Detect which cell encompasses the target text, then output its [x, y] center coordinate. 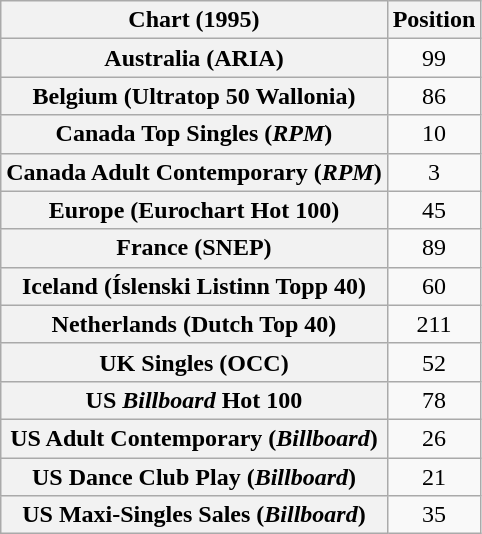
60 [434, 286]
US Maxi-Singles Sales (Billboard) [194, 515]
Europe (Eurochart Hot 100) [194, 210]
France (SNEP) [194, 248]
86 [434, 96]
21 [434, 477]
UK Singles (OCC) [194, 362]
Australia (ARIA) [194, 58]
US Billboard Hot 100 [194, 400]
99 [434, 58]
52 [434, 362]
10 [434, 134]
3 [434, 172]
35 [434, 515]
26 [434, 438]
89 [434, 248]
Chart (1995) [194, 20]
Netherlands (Dutch Top 40) [194, 324]
Canada Adult Contemporary (RPM) [194, 172]
Iceland (Íslenski Listinn Topp 40) [194, 286]
Belgium (Ultratop 50 Wallonia) [194, 96]
45 [434, 210]
78 [434, 400]
US Dance Club Play (Billboard) [194, 477]
Canada Top Singles (RPM) [194, 134]
US Adult Contemporary (Billboard) [194, 438]
211 [434, 324]
Position [434, 20]
